Capture the cell that displays the provided text and extract its [x, y] central coordinate. 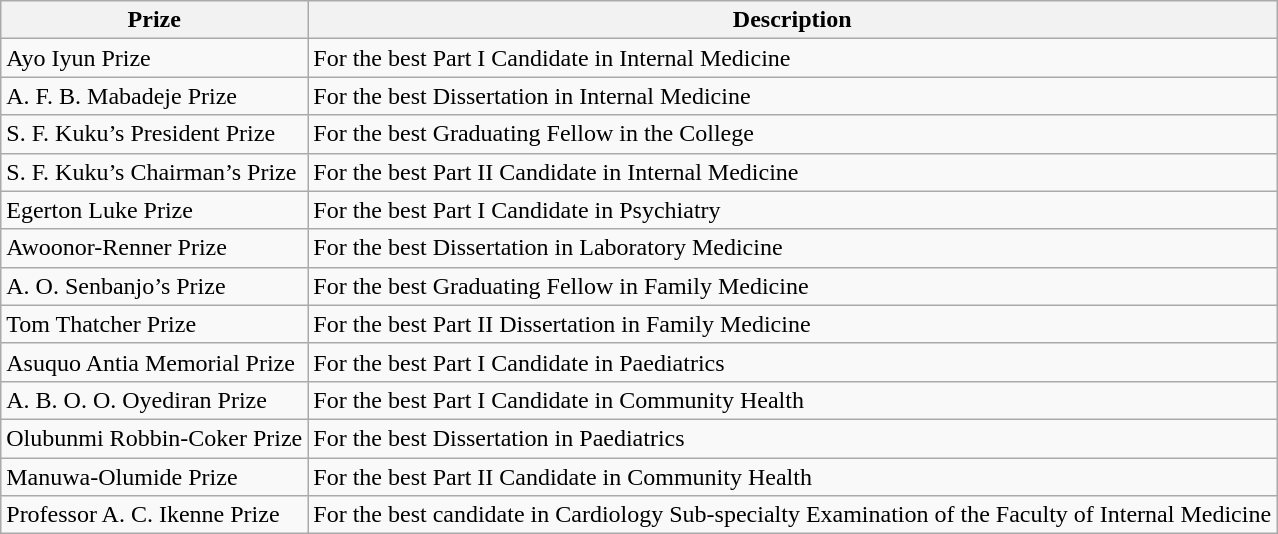
Awoonor-Renner Prize [154, 248]
Egerton Luke Prize [154, 210]
For the best Part I Candidate in Internal Medicine [792, 58]
For the best Part II Dissertation in Family Medicine [792, 324]
For the best Part II Candidate in Internal Medicine [792, 172]
For the best Part II Candidate in Community Health [792, 477]
For the best Part I Candidate in Paediatrics [792, 362]
For the best Part I Candidate in Community Health [792, 400]
For the best Graduating Fellow in Family Medicine [792, 286]
Olubunmi Robbin-Coker Prize [154, 438]
Prize [154, 20]
S. F. Kuku’s Chairman’s Prize [154, 172]
Ayo Iyun Prize [154, 58]
A. O. Senbanjo’s Prize [154, 286]
For the best candidate in Cardiology Sub-specialty Examination of the Faculty of Internal Medicine [792, 515]
For the best Part I Candidate in Psychiatry [792, 210]
Tom Thatcher Prize [154, 324]
A. F. B. Mabadeje Prize [154, 96]
For the best Graduating Fellow in the College [792, 134]
For the best Dissertation in Laboratory Medicine [792, 248]
Asuquo Antia Memorial Prize [154, 362]
S. F. Kuku’s President Prize [154, 134]
For the best Dissertation in Paediatrics [792, 438]
Description [792, 20]
Manuwa-Olumide Prize [154, 477]
Professor A. C. Ikenne Prize [154, 515]
For the best Dissertation in Internal Medicine [792, 96]
A. B. O. O. Oyediran Prize [154, 400]
